Determine the (x, y) coordinate at the center of the cell enclosing the given text.  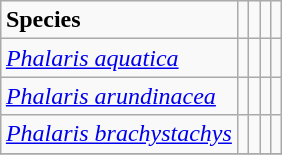
Phalaris brachystachys (118, 134)
Phalaris arundinacea (118, 96)
Phalaris aquatica (118, 58)
Species (118, 20)
